Return (X, Y) of the center of cell containing provided text 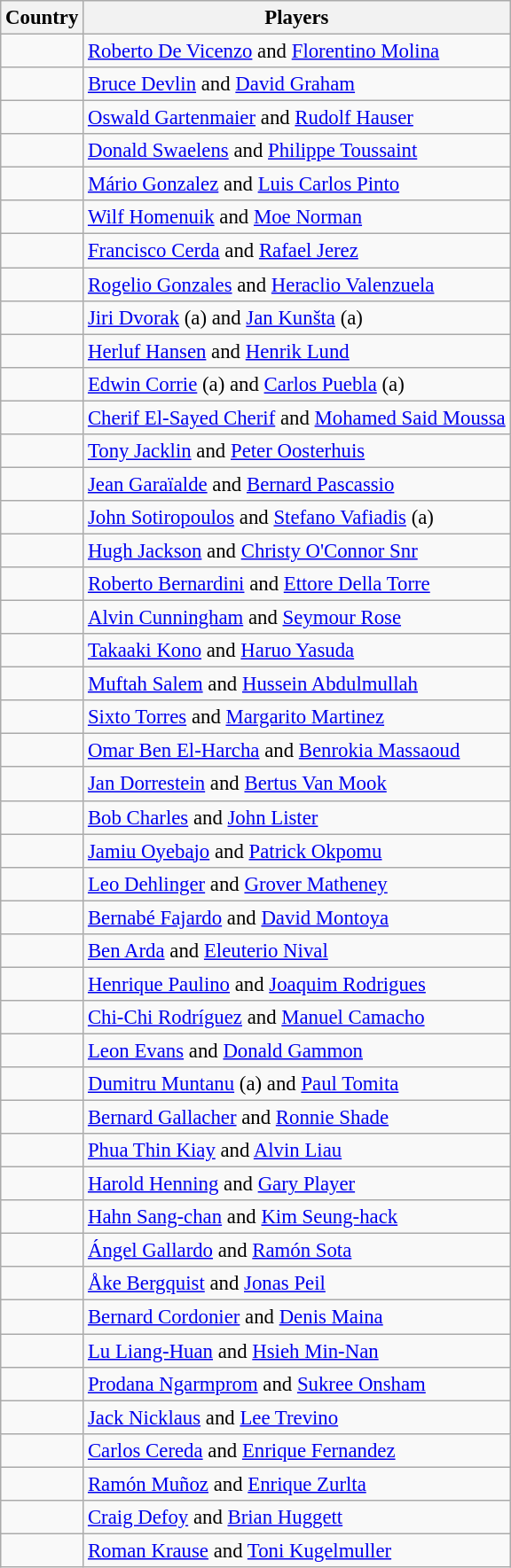
Harold Henning and Gary Player (296, 1184)
Francisco Cerda and Rafael Jerez (296, 251)
Bernard Gallacher and Ronnie Shade (296, 1118)
Roberto Bernardini and Ettore Della Torre (296, 584)
Bernard Cordonier and Denis Maina (296, 1317)
Bob Charles and John Lister (296, 817)
Ben Arda and Eleuterio Nival (296, 951)
Bruce Devlin and David Graham (296, 84)
Roberto De Vicenzo and Florentino Molina (296, 51)
Lu Liang-Huan and Hsieh Min-Nan (296, 1351)
Carlos Cereda and Enrique Fernandez (296, 1450)
Edwin Corrie (a) and Carlos Puebla (a) (296, 384)
Omar Ben El-Harcha and Benrokia Massaoud (296, 751)
Hahn Sang-chan and Kim Seung-hack (296, 1217)
Sixto Torres and Margarito Martinez (296, 717)
Herluf Hansen and Henrik Lund (296, 351)
Jiri Dvorak (a) and Jan Kunšta (a) (296, 317)
Jan Dorrestein and Bertus Van Mook (296, 784)
Mário Gonzalez and Luis Carlos Pinto (296, 184)
Roman Krause and Toni Kugelmuller (296, 1550)
Rogelio Gonzales and Heraclio Valenzuela (296, 285)
Donald Swaelens and Philippe Toussaint (296, 151)
Ramón Muñoz and Enrique Zurlta (296, 1484)
Henrique Paulino and Joaquim Rodrigues (296, 984)
Dumitru Muntanu (a) and Paul Tomita (296, 1084)
Phua Thin Kiay and Alvin Liau (296, 1151)
Jean Garaïalde and Bernard Pascassio (296, 484)
Leo Dehlinger and Grover Matheney (296, 884)
Hugh Jackson and Christy O'Connor Snr (296, 550)
Tony Jacklin and Peter Oosterhuis (296, 451)
Muftah Salem and Hussein Abdulmullah (296, 684)
John Sotiropoulos and Stefano Vafiadis (a) (296, 518)
Prodana Ngarmprom and Sukree Onsham (296, 1384)
Bernabé Fajardo and David Montoya (296, 917)
Chi-Chi Rodríguez and Manuel Camacho (296, 1018)
Craig Defoy and Brian Huggett (296, 1517)
Players (296, 18)
Cherif El-Sayed Cherif and Mohamed Said Moussa (296, 417)
Takaaki Kono and Haruo Yasuda (296, 651)
Country (43, 18)
Oswald Gartenmaier and Rudolf Hauser (296, 118)
Åke Bergquist and Jonas Peil (296, 1284)
Leon Evans and Donald Gammon (296, 1050)
Ángel Gallardo and Ramón Sota (296, 1251)
Wilf Homenuik and Moe Norman (296, 217)
Jack Nicklaus and Lee Trevino (296, 1417)
Jamiu Oyebajo and Patrick Okpomu (296, 851)
Alvin Cunningham and Seymour Rose (296, 618)
